Find where the given text appears and provide that cell's center as [x, y] coordinate. 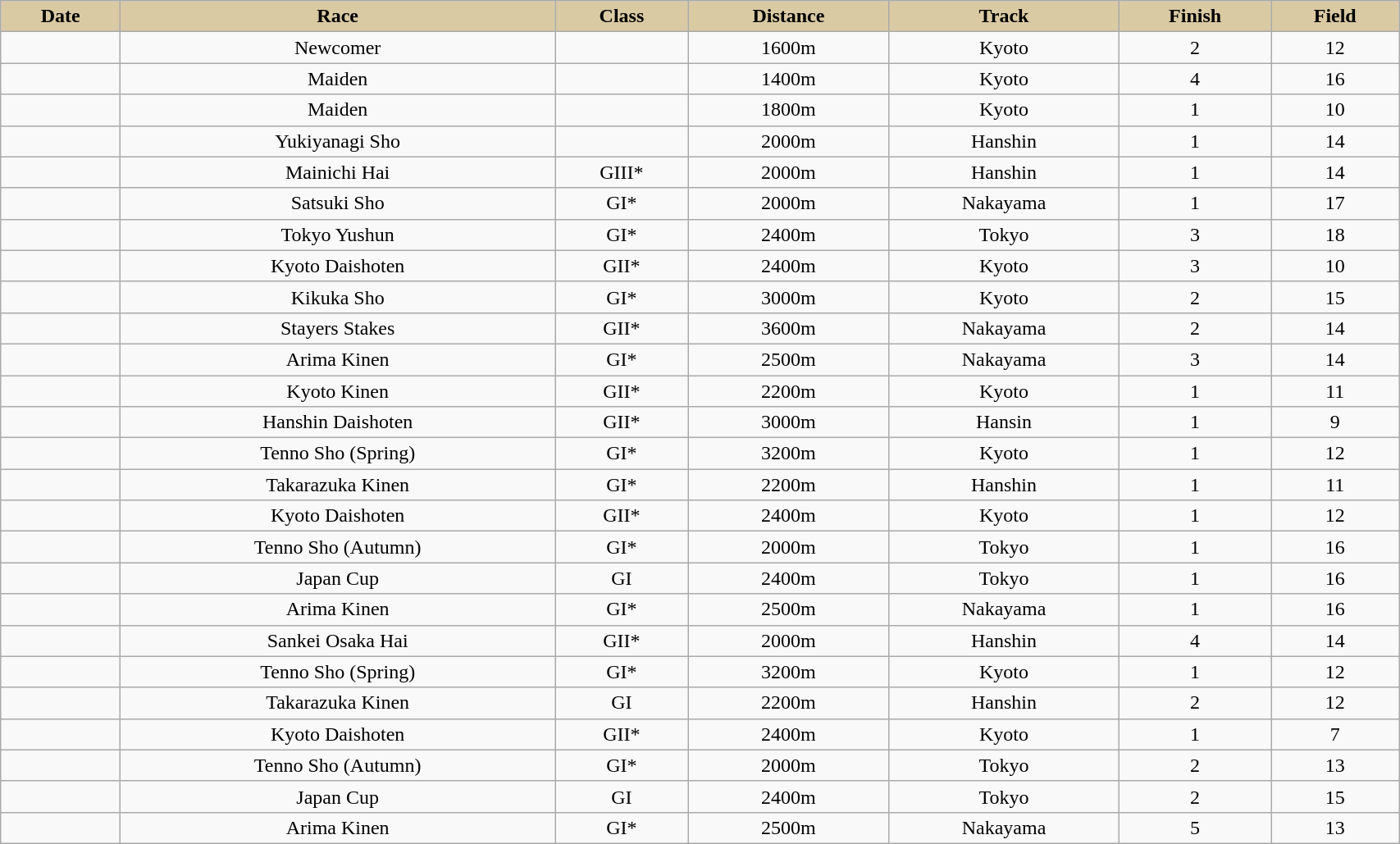
Mainichi Hai [338, 172]
1800m [789, 110]
17 [1335, 203]
1600m [789, 48]
Track [1004, 16]
7 [1335, 734]
Tokyo Yushun [338, 235]
Kikuka Sho [338, 297]
GIII* [622, 172]
1400m [789, 79]
Satsuki Sho [338, 203]
Distance [789, 16]
Hansin [1004, 422]
Sankei Osaka Hai [338, 641]
Hanshin Daishoten [338, 422]
Date [61, 16]
Newcomer [338, 48]
18 [1335, 235]
Yukiyanagi Sho [338, 141]
Race [338, 16]
Class [622, 16]
9 [1335, 422]
Field [1335, 16]
Stayers Stakes [338, 328]
5 [1194, 828]
Finish [1194, 16]
3600m [789, 328]
Kyoto Kinen [338, 391]
